Return the [X, Y] coordinate for the center point of the cell that contains the specified text.  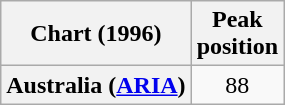
Australia (ARIA) [96, 85]
Chart (1996) [96, 34]
Peakposition [237, 34]
88 [237, 85]
